Scan for the cell matching the given text and deliver its [x, y] coordinate at center. 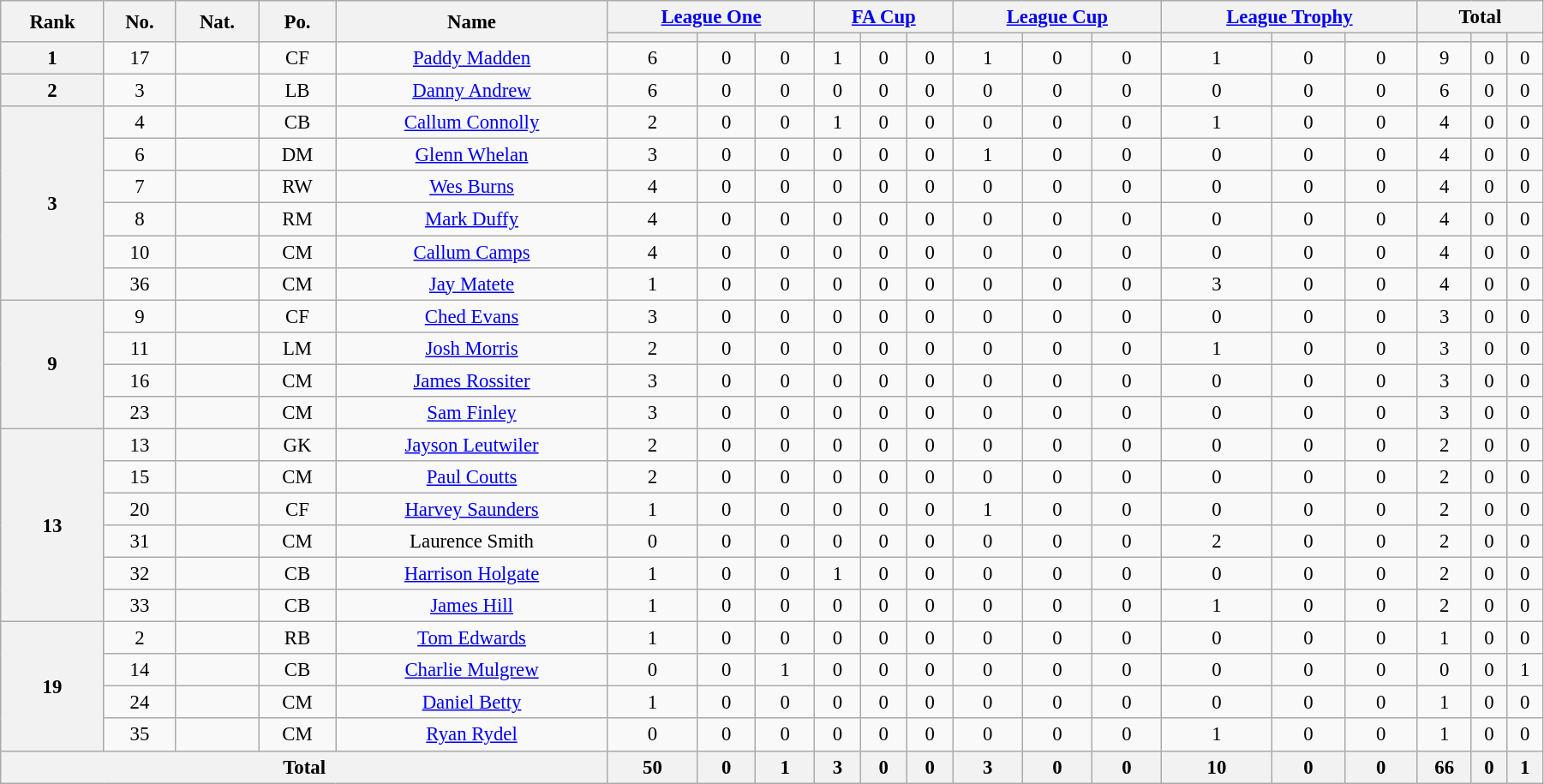
16 [139, 380]
League One [711, 17]
James Hill [472, 606]
Daniel Betty [472, 703]
14 [139, 670]
RB [296, 638]
LB [296, 91]
11 [139, 348]
20 [139, 509]
GK [296, 445]
7 [139, 188]
Callum Connolly [472, 123]
Po. [296, 21]
Paddy Madden [472, 58]
RM [296, 219]
Paul Coutts [472, 477]
Harrison Holgate [472, 574]
36 [139, 284]
50 [652, 767]
Jayson Leutwiler [472, 445]
Harvey Saunders [472, 509]
Charlie Mulgrew [472, 670]
Rank [52, 21]
19 [52, 686]
No. [139, 21]
15 [139, 477]
James Rossiter [472, 380]
Nat. [218, 21]
Laurence Smith [472, 542]
32 [139, 574]
Josh Morris [472, 348]
23 [139, 413]
League Trophy [1290, 17]
17 [139, 58]
Callum Camps [472, 252]
Wes Burns [472, 188]
RW [296, 188]
35 [139, 735]
DM [296, 155]
Sam Finley [472, 413]
8 [139, 219]
Tom Edwards [472, 638]
24 [139, 703]
Mark Duffy [472, 219]
FA Cup [884, 17]
LM [296, 348]
League Cup [1057, 17]
Danny Andrew [472, 91]
66 [1445, 767]
Ryan Rydel [472, 735]
Jay Matete [472, 284]
Ched Evans [472, 316]
33 [139, 606]
Glenn Whelan [472, 155]
Name [472, 21]
31 [139, 542]
